Pinpoint the cell where the given text exists, returning its (X, Y) midpoint coordinate. 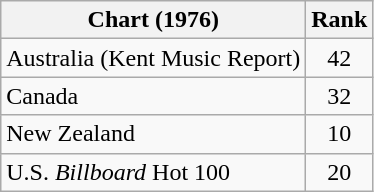
42 (340, 58)
Chart (1976) (154, 20)
Australia (Kent Music Report) (154, 58)
20 (340, 172)
U.S. Billboard Hot 100 (154, 172)
10 (340, 134)
32 (340, 96)
New Zealand (154, 134)
Rank (340, 20)
Canada (154, 96)
